Identify which cell holds the provided text, then report its [X, Y] central coordinate. 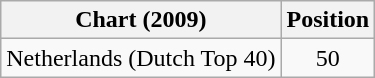
Netherlands (Dutch Top 40) [141, 58]
50 [328, 58]
Position [328, 20]
Chart (2009) [141, 20]
